Locate the cell with the specified text and output its (X, Y) center coordinate. 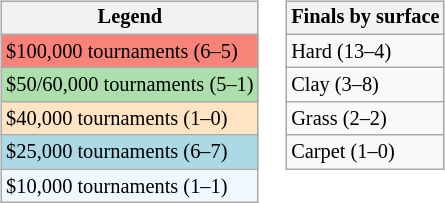
Carpet (1–0) (365, 152)
$10,000 tournaments (1–1) (130, 186)
Finals by surface (365, 18)
$50/60,000 tournaments (5–1) (130, 85)
$25,000 tournaments (6–7) (130, 152)
Grass (2–2) (365, 119)
Legend (130, 18)
Clay (3–8) (365, 85)
$100,000 tournaments (6–5) (130, 51)
$40,000 tournaments (1–0) (130, 119)
Hard (13–4) (365, 51)
